Capture the cell that displays the provided text and extract its [x, y] central coordinate. 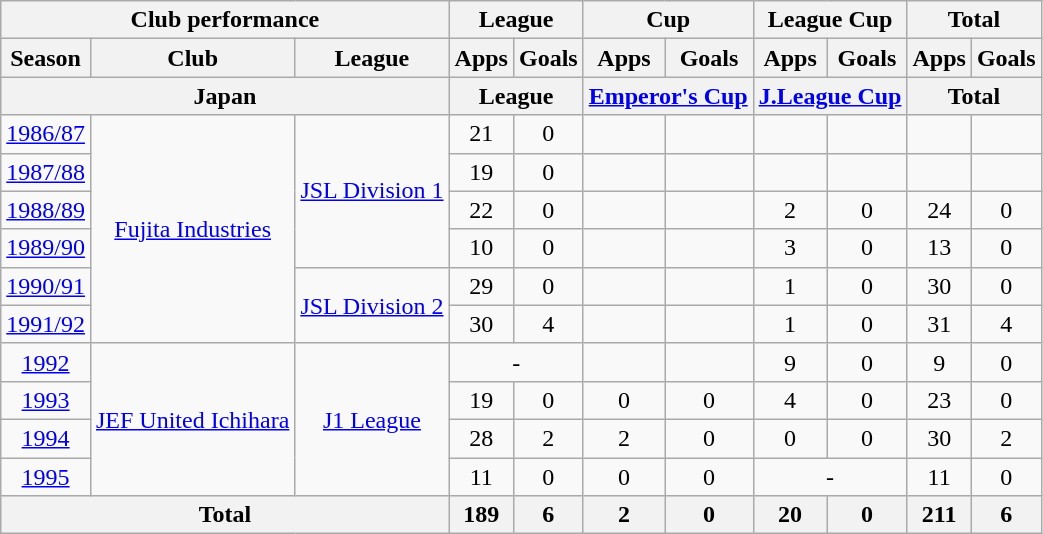
24 [939, 210]
10 [481, 248]
1988/89 [46, 210]
Season [46, 58]
31 [939, 324]
1986/87 [46, 134]
Emperor's Cup [668, 96]
1993 [46, 400]
29 [481, 286]
1995 [46, 477]
Cup [668, 20]
21 [481, 134]
3 [790, 248]
Club [192, 58]
1994 [46, 438]
1990/91 [46, 286]
22 [481, 210]
1987/88 [46, 172]
JEF United Ichihara [192, 419]
JSL Division 2 [372, 305]
Japan [225, 96]
J1 League [372, 419]
JSL Division 1 [372, 191]
189 [481, 515]
23 [939, 400]
League Cup [830, 20]
1989/90 [46, 248]
1992 [46, 362]
20 [790, 515]
28 [481, 438]
211 [939, 515]
Club performance [225, 20]
1991/92 [46, 324]
J.League Cup [830, 96]
Fujita Industries [192, 229]
13 [939, 248]
